Provide the (X, Y) coordinate of the cell's center where the given text is located.  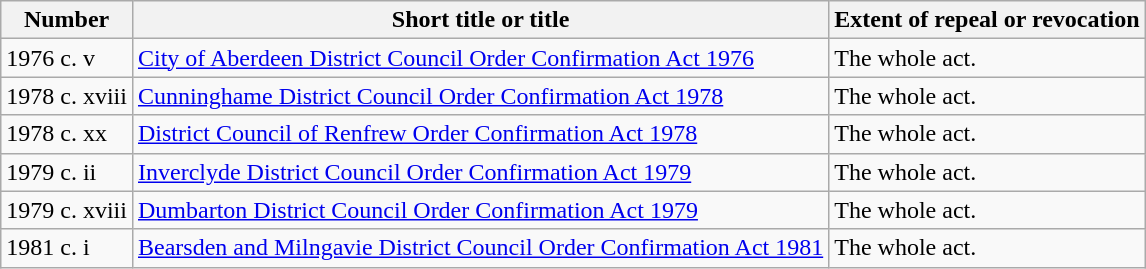
Short title or title (480, 20)
1979 c. ii (67, 172)
Dumbarton District Council Order Confirmation Act 1979 (480, 210)
Number (67, 20)
1976 c. v (67, 58)
1978 c. xx (67, 134)
Inverclyde District Council Order Confirmation Act 1979 (480, 172)
1979 c. xviii (67, 210)
Cunninghame District Council Order Confirmation Act 1978 (480, 96)
1978 c. xviii (67, 96)
Bearsden and Milngavie District Council Order Confirmation Act 1981 (480, 248)
District Council of Renfrew Order Confirmation Act 1978 (480, 134)
1981 c. i (67, 248)
City of Aberdeen District Council Order Confirmation Act 1976 (480, 58)
Extent of repeal or revocation (987, 20)
